Extract the (x, y) coordinate from the center of the cell holding the provided text.  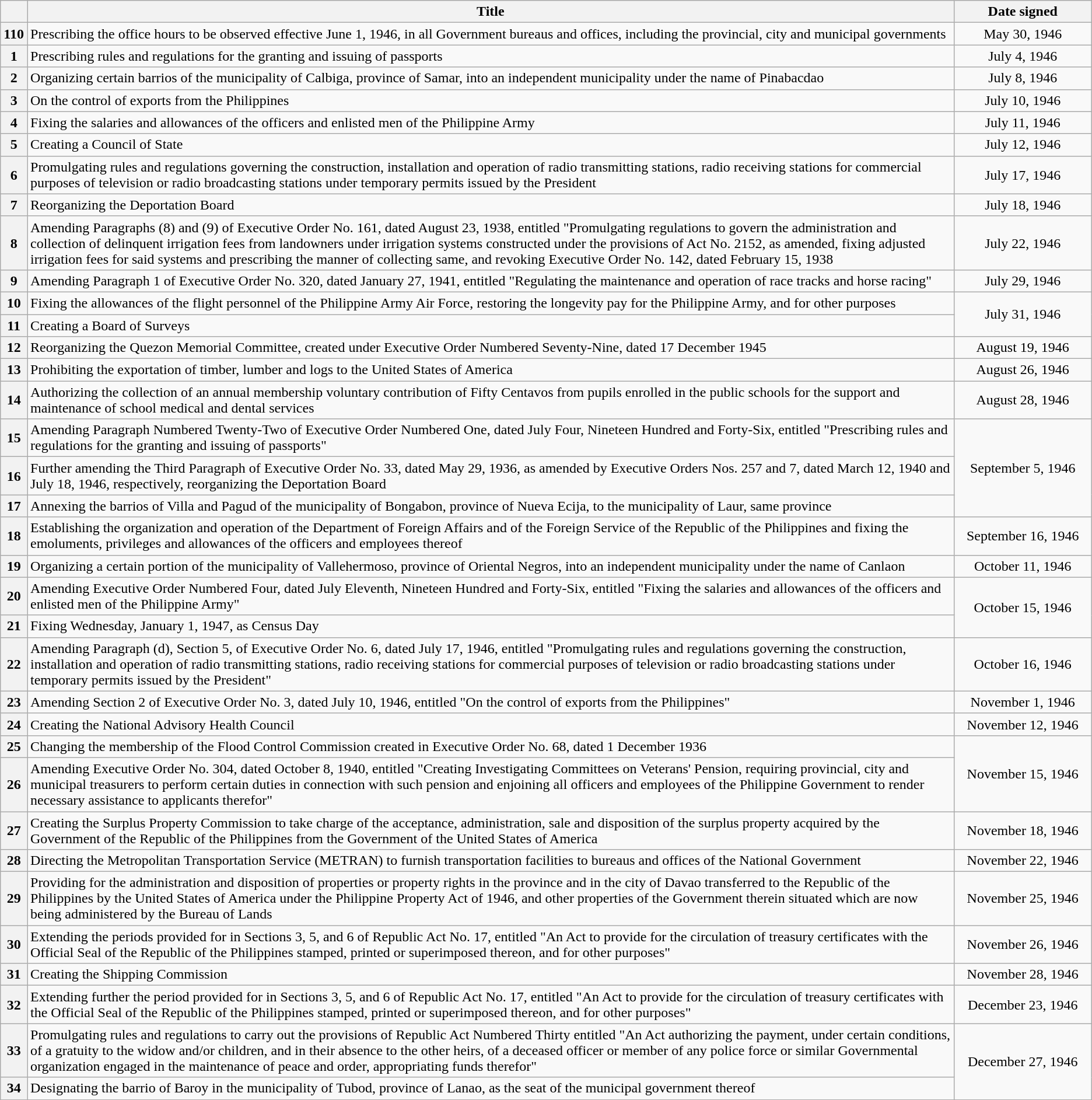
3 (14, 100)
July 22, 1946 (1023, 243)
26 (14, 784)
July 10, 1946 (1023, 100)
September 16, 1946 (1023, 536)
Reorganizing the Deportation Board (490, 205)
16 (14, 476)
24 (14, 724)
Directing the Metropolitan Transportation Service (METRAN) to furnish transportation facilities to bureaus and offices of the National Government (490, 861)
21 (14, 626)
30 (14, 944)
November 22, 1946 (1023, 861)
Organizing certain barrios of the municipality of Calbiga, province of Samar, into an independent municipality under the name of Pinabacdao (490, 78)
5 (14, 145)
34 (14, 1088)
Creating the National Advisory Health Council (490, 724)
August 26, 1946 (1023, 370)
On the control of exports from the Philippines (490, 100)
November 28, 1946 (1023, 975)
Reorganizing the Quezon Memorial Committee, created under Executive Order Numbered Seventy-Nine, dated 17 December 1945 (490, 348)
17 (14, 506)
July 4, 1946 (1023, 56)
November 25, 1946 (1023, 899)
November 12, 1946 (1023, 724)
July 12, 1946 (1023, 145)
May 30, 1946 (1023, 34)
10 (14, 303)
November 15, 1946 (1023, 773)
November 18, 1946 (1023, 830)
20 (14, 596)
25 (14, 746)
Date signed (1023, 12)
August 28, 1946 (1023, 400)
Prohibiting the exportation of timber, lumber and logs to the United States of America (490, 370)
Changing the membership of the Flood Control Commission created in Executive Order No. 68, dated 1 December 1936 (490, 746)
14 (14, 400)
22 (14, 664)
11 (14, 325)
Amending Section 2 of Executive Order No. 3, dated July 10, 1946, entitled "On the control of exports from the Philippines" (490, 702)
29 (14, 899)
31 (14, 975)
July 29, 1946 (1023, 281)
Fixing Wednesday, January 1, 1947, as Census Day (490, 626)
23 (14, 702)
October 15, 1946 (1023, 607)
Designating the barrio of Baroy in the municipality of Tubod, province of Lanao, as the seat of the municipal government thereof (490, 1088)
13 (14, 370)
4 (14, 123)
12 (14, 348)
Creating a Board of Surveys (490, 325)
2 (14, 78)
July 11, 1946 (1023, 123)
33 (14, 1050)
Annexing the barrios of Villa and Pagud of the municipality of Bongabon, province of Nueva Ecija, to the municipality of Laur, same province (490, 506)
July 31, 1946 (1023, 314)
July 17, 1946 (1023, 175)
18 (14, 536)
15 (14, 438)
August 19, 1946 (1023, 348)
Creating a Council of State (490, 145)
October 11, 1946 (1023, 566)
7 (14, 205)
Fixing the salaries and allowances of the officers and enlisted men of the Philippine Army (490, 123)
19 (14, 566)
Prescribing rules and regulations for the granting and issuing of passports (490, 56)
8 (14, 243)
July 18, 1946 (1023, 205)
32 (14, 1005)
July 8, 1946 (1023, 78)
Title (490, 12)
28 (14, 861)
9 (14, 281)
December 27, 1946 (1023, 1061)
Creating the Shipping Commission (490, 975)
September 5, 1946 (1023, 468)
110 (14, 34)
October 16, 1946 (1023, 664)
November 26, 1946 (1023, 944)
1 (14, 56)
27 (14, 830)
December 23, 1946 (1023, 1005)
6 (14, 175)
November 1, 1946 (1023, 702)
